Determine the [x, y] coordinate at the center of the cell enclosing the given text.  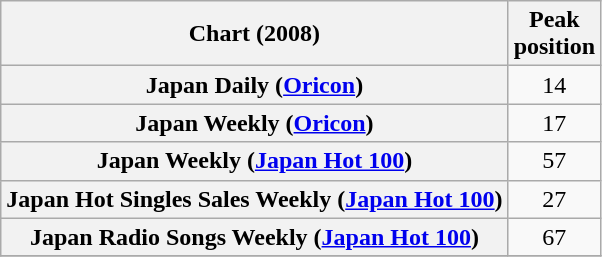
67 [554, 237]
Chart (2008) [254, 34]
17 [554, 123]
57 [554, 161]
Japan Radio Songs Weekly (Japan Hot 100) [254, 237]
Japan Weekly (Japan Hot 100) [254, 161]
Japan Weekly (Oricon) [254, 123]
27 [554, 199]
Japan Hot Singles Sales Weekly (Japan Hot 100) [254, 199]
Japan Daily (Oricon) [254, 85]
Peakposition [554, 34]
14 [554, 85]
